Return (x, y) of the center of cell containing provided text 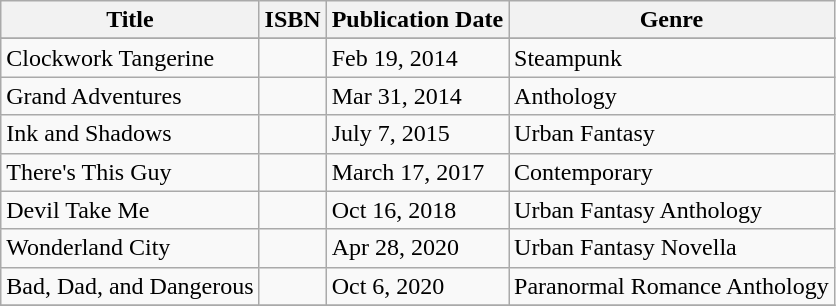
Bad, Dad, and Dangerous (130, 286)
Feb 19, 2014 (417, 58)
Clockwork Tangerine (130, 58)
Urban Fantasy (672, 134)
Paranormal Romance Anthology (672, 286)
ISBN (292, 20)
Publication Date (417, 20)
Genre (672, 20)
Steampunk (672, 58)
Contemporary (672, 172)
July 7, 2015 (417, 134)
March 17, 2017 (417, 172)
There's This Guy (130, 172)
Apr 28, 2020 (417, 248)
Devil Take Me (130, 210)
Urban Fantasy Anthology (672, 210)
Grand Adventures (130, 96)
Anthology (672, 96)
Wonderland City (130, 248)
Title (130, 20)
Oct 6, 2020 (417, 286)
Urban Fantasy Novella (672, 248)
Ink and Shadows (130, 134)
Oct 16, 2018 (417, 210)
Mar 31, 2014 (417, 96)
